Extract the [X, Y] coordinate from the center of the cell holding the provided text.  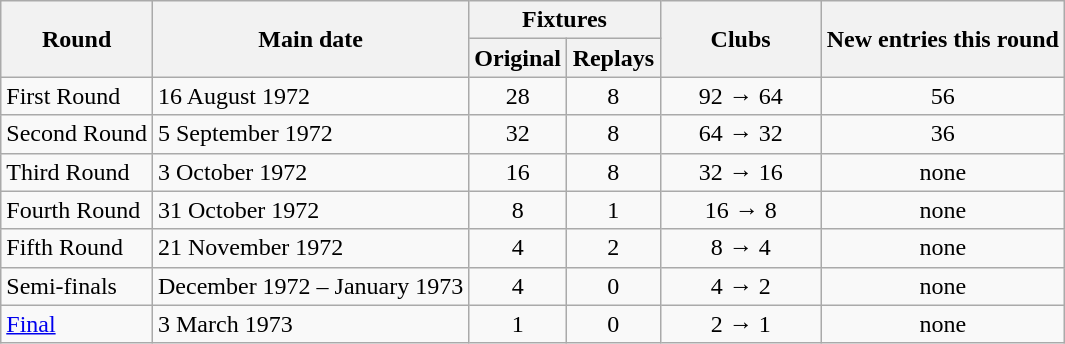
8 → 4 [740, 248]
16 August 1972 [310, 96]
Original [518, 58]
16 [518, 172]
Final [77, 324]
32 [518, 134]
Main date [310, 39]
3 March 1973 [310, 324]
28 [518, 96]
Third Round [77, 172]
Second Round [77, 134]
December 1972 – January 1973 [310, 286]
56 [942, 96]
2 → 1 [740, 324]
Fixtures [564, 20]
92 → 64 [740, 96]
Round [77, 39]
Fourth Round [77, 210]
36 [942, 134]
4 → 2 [740, 286]
Replays [614, 58]
Fifth Round [77, 248]
21 November 1972 [310, 248]
31 October 1972 [310, 210]
5 September 1972 [310, 134]
New entries this round [942, 39]
3 October 1972 [310, 172]
First Round [77, 96]
64 → 32 [740, 134]
Semi-finals [77, 286]
Clubs [740, 39]
16 → 8 [740, 210]
32 → 16 [740, 172]
2 [614, 248]
